Return the [x, y] coordinate for the center point of the cell that contains the specified text.  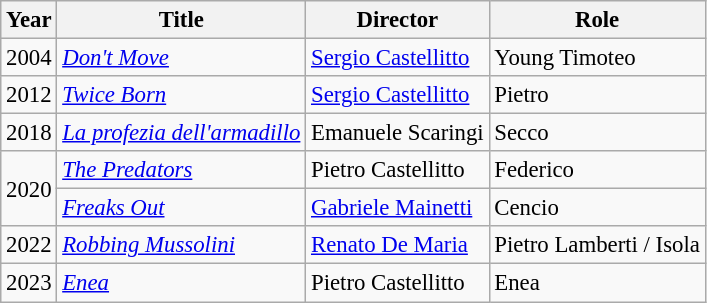
Emanuele Scaringi [398, 133]
Director [398, 20]
2012 [29, 95]
The Predators [182, 170]
Renato De Maria [398, 245]
2018 [29, 133]
Role [597, 20]
La profezia dell'armadillo [182, 133]
Secco [597, 133]
Don't Move [182, 58]
Federico [597, 170]
Pietro Lamberti / Isola [597, 245]
Pietro [597, 95]
2004 [29, 58]
Young Timoteo [597, 58]
Twice Born [182, 95]
Robbing Mussolini [182, 245]
2020 [29, 188]
2022 [29, 245]
Cencio [597, 208]
Year [29, 20]
Title [182, 20]
Freaks Out [182, 208]
Gabriele Mainetti [398, 208]
2023 [29, 283]
